Locate the cell with the specified text and output its [X, Y] center coordinate. 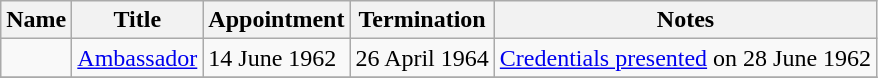
Credentials presented on 28 June 1962 [685, 58]
Termination [422, 20]
Name [36, 20]
14 June 1962 [276, 58]
Ambassador [138, 58]
Appointment [276, 20]
Title [138, 20]
Notes [685, 20]
26 April 1964 [422, 58]
